For the text-containing cell, return its midpoint in (X, Y) coordinate format. 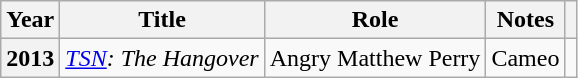
Year (30, 20)
Cameo (526, 58)
Notes (526, 20)
Angry Matthew Perry (375, 58)
TSN: The Hangover (162, 58)
2013 (30, 58)
Role (375, 20)
Title (162, 20)
